Provide the (X, Y) coordinate of the cell's center where the given text is located.  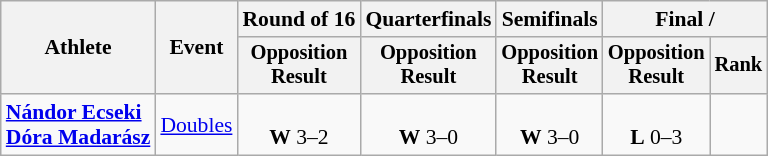
Round of 16 (298, 19)
L 0–3 (656, 124)
Athlete (78, 48)
Semifinals (550, 19)
Quarterfinals (428, 19)
Doubles (196, 124)
Event (196, 48)
W 3–2 (298, 124)
Rank (739, 66)
Final / (685, 19)
Nándor EcsekiDóra Madarász (78, 124)
